Output the (x, y) coordinate of the center of the cell containing the given text.  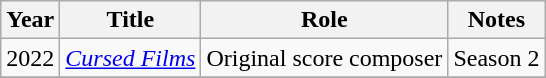
Role (324, 20)
Cursed Films (130, 58)
Title (130, 20)
Season 2 (496, 58)
Notes (496, 20)
Original score composer (324, 58)
Year (30, 20)
2022 (30, 58)
